Return the (x, y) coordinate for the center point of the cell that contains the specified text.  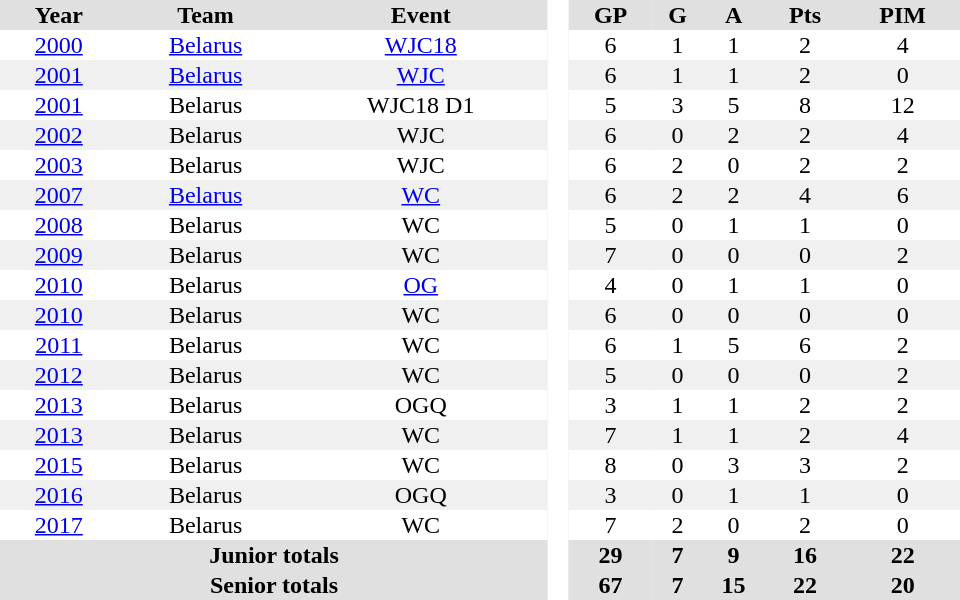
G (677, 15)
2015 (59, 465)
Event (421, 15)
16 (806, 555)
2003 (59, 165)
2016 (59, 495)
WJC18 D1 (421, 105)
Team (206, 15)
2008 (59, 225)
20 (902, 585)
12 (902, 105)
67 (611, 585)
WJC18 (421, 45)
2002 (59, 135)
A (733, 15)
2017 (59, 525)
2011 (59, 345)
29 (611, 555)
Year (59, 15)
2007 (59, 195)
PIM (902, 15)
2012 (59, 375)
15 (733, 585)
2009 (59, 255)
GP (611, 15)
2000 (59, 45)
Pts (806, 15)
OG (421, 285)
Junior totals (274, 555)
9 (733, 555)
Senior totals (274, 585)
